Output the [X, Y] coordinate of the center of the cell containing the given text.  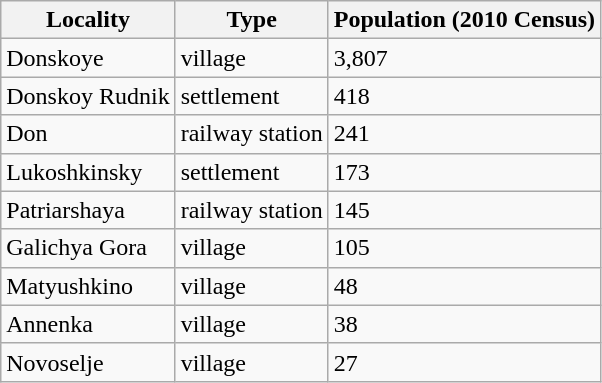
Donskoy Rudnik [88, 96]
Donskoye [88, 58]
3,807 [464, 58]
38 [464, 324]
Lukoshkinsky [88, 172]
Patriarshaya [88, 210]
Don [88, 134]
105 [464, 248]
Locality [88, 20]
Population (2010 Census) [464, 20]
241 [464, 134]
418 [464, 96]
48 [464, 286]
Matyushkino [88, 286]
173 [464, 172]
Novoselje [88, 362]
Annenka [88, 324]
27 [464, 362]
Type [252, 20]
145 [464, 210]
Galichya Gora [88, 248]
